From the cell containing the given text, extract its center point as (X, Y) coordinate. 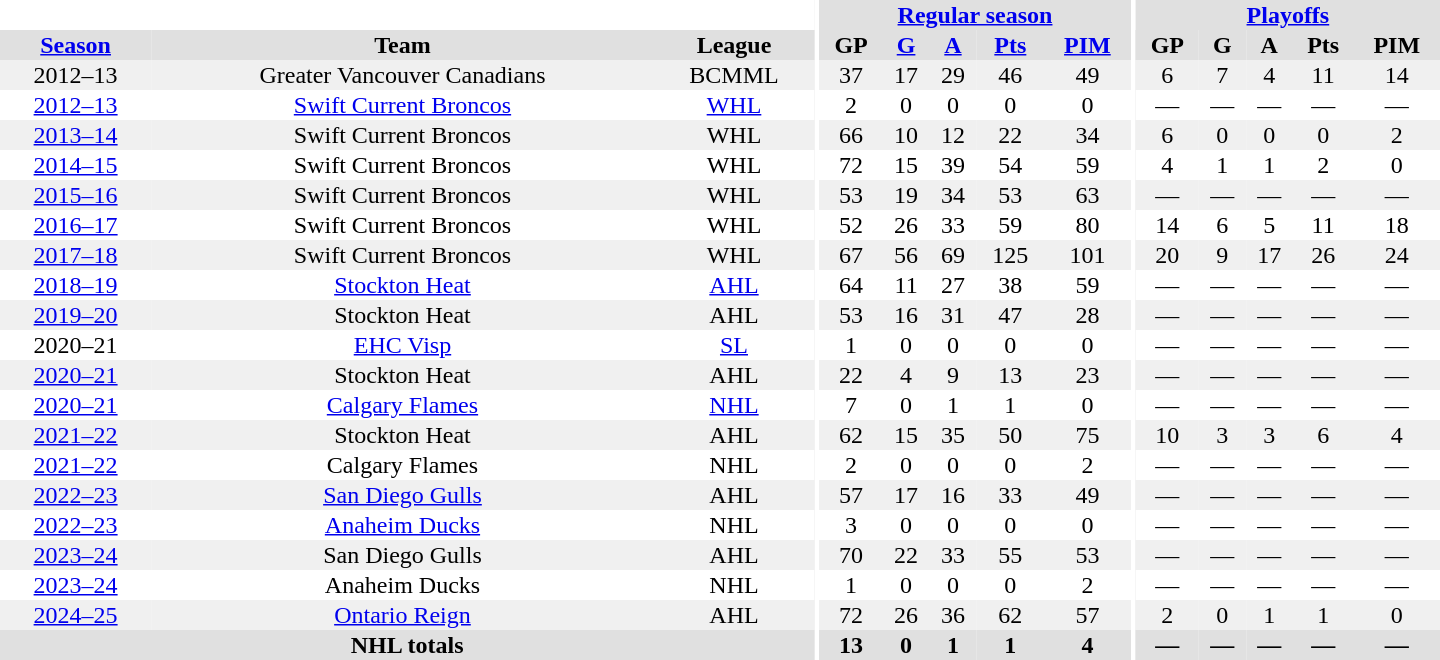
27 (954, 285)
18 (1397, 225)
63 (1087, 195)
24 (1397, 255)
47 (1010, 315)
125 (1010, 255)
54 (1010, 165)
League (734, 45)
35 (954, 435)
28 (1087, 315)
39 (954, 165)
EHC Visp (402, 345)
5 (1270, 225)
2013–14 (76, 135)
29 (954, 75)
70 (850, 555)
37 (850, 75)
12 (954, 135)
50 (1010, 435)
67 (850, 255)
64 (850, 285)
2017–18 (76, 255)
20 (1168, 255)
2015–16 (76, 195)
101 (1087, 255)
2018–19 (76, 285)
75 (1087, 435)
Season (76, 45)
2016–17 (76, 225)
SL (734, 345)
Greater Vancouver Canadians (402, 75)
52 (850, 225)
Playoffs (1288, 15)
23 (1087, 375)
2024–25 (76, 615)
NHL totals (407, 645)
2019–20 (76, 315)
69 (954, 255)
BCMML (734, 75)
66 (850, 135)
38 (1010, 285)
55 (1010, 555)
Ontario Reign (402, 615)
36 (954, 615)
31 (954, 315)
46 (1010, 75)
Team (402, 45)
19 (906, 195)
2014–15 (76, 165)
Regular season (974, 15)
56 (906, 255)
80 (1087, 225)
